Output the (X, Y) coordinate of the center of the cell containing the given text.  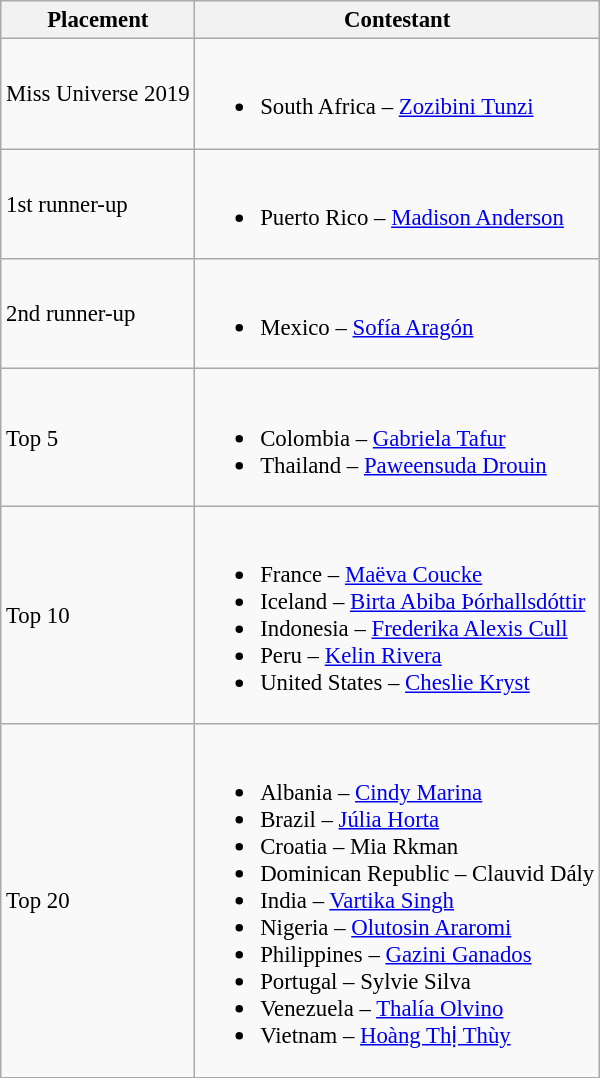
Top 5 (98, 438)
Contestant (398, 20)
2nd runner-up (98, 314)
Puerto Rico – Madison Anderson (398, 204)
Colombia – Gabriela Tafur Thailand – Paweensuda Drouin (398, 438)
Miss Universe 2019 (98, 94)
Placement (98, 20)
1st runner-up (98, 204)
Top 10 (98, 615)
Mexico – Sofía Aragón (398, 314)
France – Maëva Coucke Iceland – Birta Abiba Þórhallsdóttir Indonesia – Frederika Alexis Cull Peru – Kelin Rivera United States – Cheslie Kryst (398, 615)
South Africa – Zozibini Tunzi (398, 94)
Top 20 (98, 900)
